Locate the cell with the specified text and output its (x, y) center coordinate. 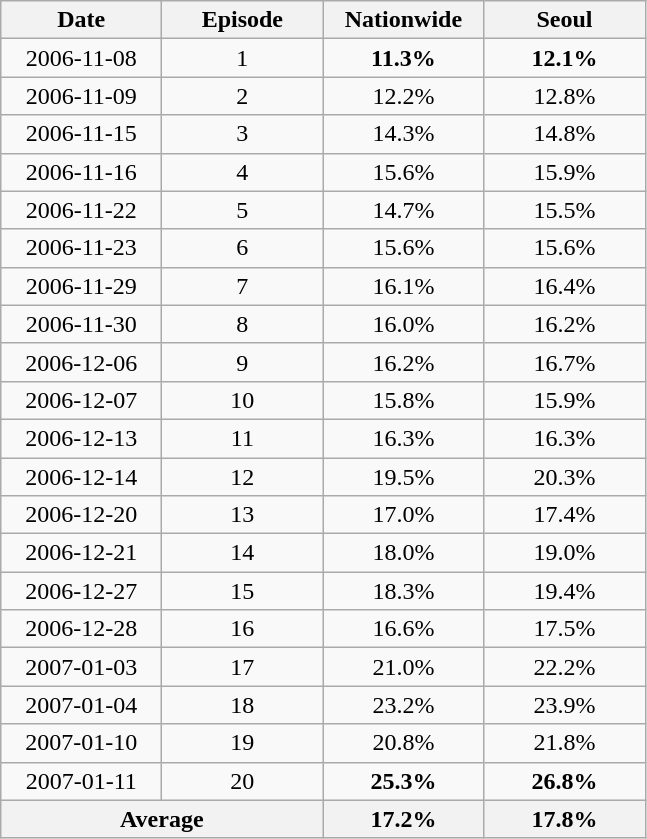
2006-11-15 (82, 134)
4 (242, 172)
17.0% (404, 515)
15.8% (404, 400)
2007-01-04 (82, 705)
2006-11-08 (82, 58)
15 (242, 591)
16.6% (404, 629)
25.3% (404, 781)
11.3% (404, 58)
7 (242, 286)
Episode (242, 20)
2006-11-30 (82, 324)
16.0% (404, 324)
19 (242, 743)
6 (242, 248)
17.5% (564, 629)
19.4% (564, 591)
20.3% (564, 477)
11 (242, 438)
1 (242, 58)
16.1% (404, 286)
Nationwide (404, 20)
10 (242, 400)
2006-11-29 (82, 286)
20 (242, 781)
14.3% (404, 134)
Average (162, 819)
19.0% (564, 553)
21.0% (404, 667)
2006-11-16 (82, 172)
18.3% (404, 591)
14.8% (564, 134)
2006-12-27 (82, 591)
3 (242, 134)
2006-12-14 (82, 477)
16.7% (564, 362)
13 (242, 515)
2006-12-13 (82, 438)
2006-11-23 (82, 248)
14 (242, 553)
2007-01-03 (82, 667)
2006-11-22 (82, 210)
2006-12-07 (82, 400)
9 (242, 362)
2006-12-28 (82, 629)
20.8% (404, 743)
16.4% (564, 286)
18 (242, 705)
5 (242, 210)
23.2% (404, 705)
2006-12-20 (82, 515)
2 (242, 96)
2007-01-10 (82, 743)
12.2% (404, 96)
12.1% (564, 58)
21.8% (564, 743)
18.0% (404, 553)
12 (242, 477)
17.8% (564, 819)
Seoul (564, 20)
2006-12-06 (82, 362)
16 (242, 629)
22.2% (564, 667)
Date (82, 20)
15.5% (564, 210)
14.7% (404, 210)
12.8% (564, 96)
2006-12-21 (82, 553)
26.8% (564, 781)
2007-01-11 (82, 781)
2006-11-09 (82, 96)
17.4% (564, 515)
8 (242, 324)
17 (242, 667)
17.2% (404, 819)
19.5% (404, 477)
23.9% (564, 705)
